Pinpoint the cell where the given text exists, returning its [X, Y] midpoint coordinate. 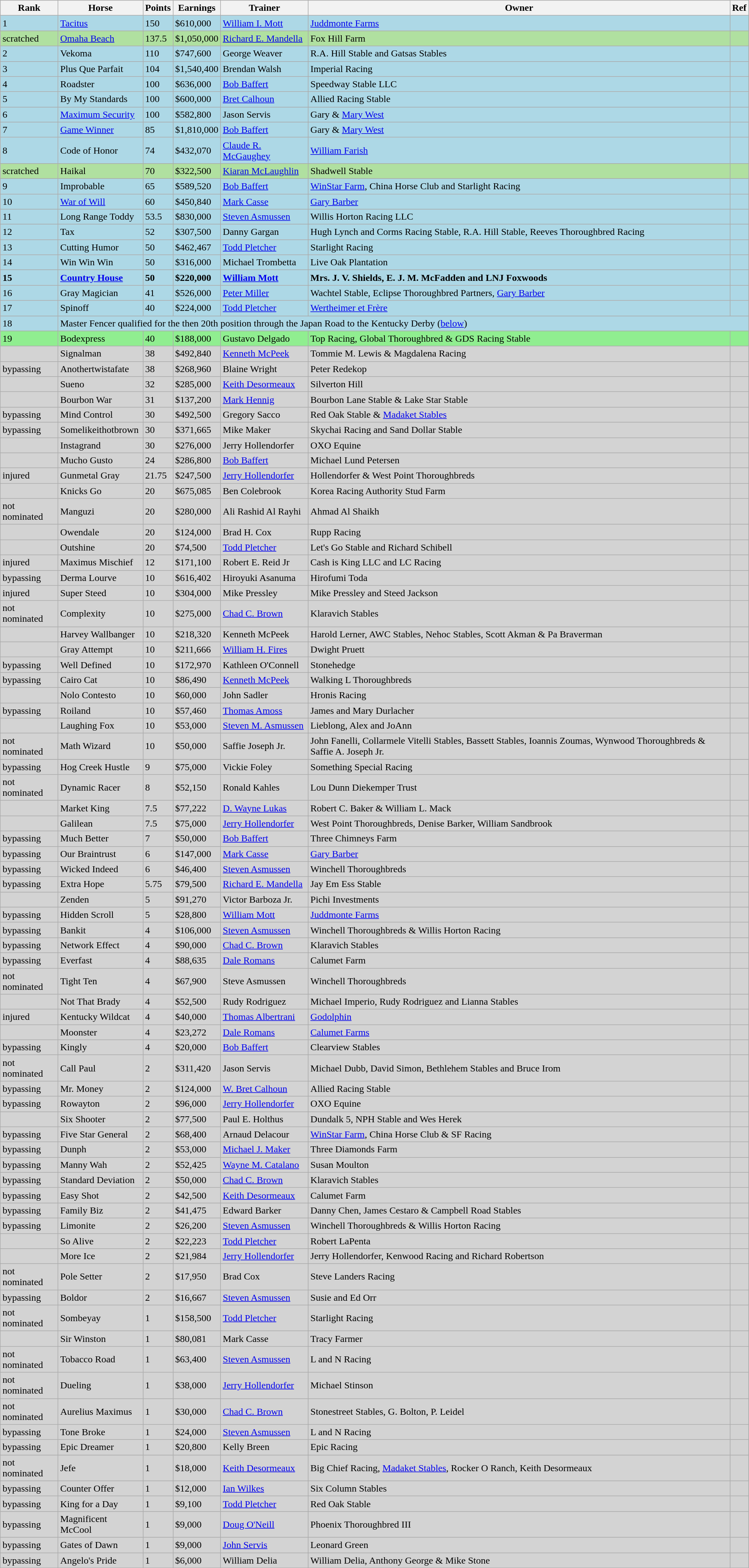
$492,500 [197, 415]
Win Win Win [100, 262]
$220,000 [197, 278]
$492,840 [197, 354]
Bret Calhoun [264, 99]
$12,000 [197, 1488]
Earnings [197, 8]
George Weaver [264, 54]
Gray Magician [100, 293]
Hog Creek Hustle [100, 767]
Phoenix Thoroughbred III [519, 1524]
Hiroyuki Asanuma [264, 578]
Doug O'Neill [264, 1524]
$526,000 [197, 293]
Imperial Racing [519, 69]
13 [29, 247]
Saffie Joseph Jr. [264, 747]
Kentucky Wildcat [100, 1017]
18 [29, 323]
Maximus Mischief [100, 563]
52 [158, 232]
WinStar Farm, China Horse Club and Starlight Racing [519, 186]
Ref [739, 8]
$91,270 [197, 899]
53.5 [158, 217]
Susie and Ed Orr [519, 1298]
$60,000 [197, 695]
$77,222 [197, 808]
$52,425 [197, 1165]
Cash is King LLC and LC Racing [519, 563]
Ian Wilkes [264, 1488]
$24,000 [197, 1432]
Red Oak Stable & Madaket Stables [519, 415]
Knicks Go [100, 491]
Network Effect [100, 945]
Omaha Beach [100, 38]
Math Wizard [100, 747]
$18,000 [197, 1468]
Complexity [100, 614]
$9,100 [197, 1504]
Hugh Lynch and Corms Racing Stable, R.A. Hill Stable, Reeves Thoroughbred Racing [519, 232]
Red Oak Stable [519, 1504]
$1,050,000 [197, 38]
Epic Racing [519, 1447]
Paul E. Holthus [264, 1119]
Extra Hope [100, 884]
Derma Lourve [100, 578]
$218,320 [197, 634]
74 [158, 150]
Wicked Indeed [100, 869]
$268,960 [197, 369]
Moonster [100, 1032]
Dunph [100, 1149]
More Ice [100, 1256]
Boldor [100, 1298]
Owner [519, 8]
Vekoma [100, 54]
Everfast [100, 960]
Silverton Hill [519, 384]
Dundalk 5, NPH Stable and Wes Herek [519, 1119]
Hronis Racing [519, 695]
$96,000 [197, 1104]
Long Range Toddy [100, 217]
Top Racing, Global Thoroughbred & GDS Racing Stable [519, 338]
$636,000 [197, 84]
Magnificent McCool [100, 1524]
Laughing Fox [100, 726]
Country House [100, 278]
Fox Hill Farm [519, 38]
Five Star General [100, 1134]
Instagrand [100, 445]
$74,500 [197, 547]
5.75 [158, 884]
31 [158, 399]
$224,000 [197, 308]
17 [29, 308]
Robert E. Reid Jr [264, 563]
Gustavo Delgado [264, 338]
Gates of Dawn [100, 1545]
Rowayton [100, 1104]
Improbable [100, 186]
Code of Honor [100, 150]
Live Oak Plantation [519, 262]
$247,500 [197, 476]
$26,200 [197, 1226]
$67,900 [197, 981]
Shadwell Stable [519, 171]
15 [29, 278]
Manny Wah [100, 1165]
Peter Miller [264, 293]
Hirofumi Toda [519, 578]
$30,000 [197, 1412]
$1,810,000 [197, 130]
$171,100 [197, 563]
Standard Deviation [100, 1180]
W. Bret Calhoun [264, 1089]
65 [158, 186]
Mike Pressley [264, 593]
Somelikeithotbrown [100, 430]
41 [158, 293]
$42,500 [197, 1195]
By My Standards [100, 99]
Michael J. Maker [264, 1149]
Gray Attempt [100, 649]
Ali Rashid Al Rayhi [264, 511]
Dwight Pruett [519, 649]
Bodexpress [100, 338]
Gunmetal Gray [100, 476]
Three Diamonds Farm [519, 1149]
Danny Gargan [264, 232]
$275,000 [197, 614]
Willis Horton Racing LLC [519, 217]
Tight Ten [100, 981]
70 [158, 171]
Tracy Farmer [519, 1339]
William Delia [264, 1560]
Speedway Stable LLC [519, 84]
Lieblong, Alex and JoAnn [519, 726]
$158,500 [197, 1318]
Stonestreet Stables, G. Bolton, P. Leidel [519, 1412]
Blaine Wright [264, 369]
Mr. Money [100, 1089]
Galilean [100, 823]
Master Fencer qualified for the then 20th position through the Japan Road to the Kentucky Derby (below) [403, 323]
Bourbon Lane Stable & Lake Star Stable [519, 399]
Victor Barboza Jr. [264, 899]
Market King [100, 808]
Michael Lund Petersen [519, 461]
$322,500 [197, 171]
Trainer [264, 8]
Tommie M. Lewis & Magdalena Racing [519, 354]
Dueling [100, 1385]
Ronald Kahles [264, 787]
Brad Cox [264, 1277]
Claude R. McGaughey [264, 150]
$286,800 [197, 461]
Jerry Hollendorfer, Kenwood Racing and Richard Robertson [519, 1256]
$80,081 [197, 1339]
Ahmad Al Shaikh [519, 511]
$432,070 [197, 150]
Counter Offer [100, 1488]
Brad H. Cox [264, 532]
Sombeyay [100, 1318]
Edward Barker [264, 1210]
William I. Mott [264, 23]
Peter Redekop [519, 369]
60 [158, 201]
$137,200 [197, 399]
$20,800 [197, 1447]
D. Wayne Lukas [264, 808]
Plus Que Parfait [100, 69]
Tobacco Road [100, 1360]
Korea Racing Authority Stud Farm [519, 491]
Haikal [100, 171]
$68,400 [197, 1134]
Skychai Racing and Sand Dollar Stable [519, 430]
$600,000 [197, 99]
Steven M. Asmussen [264, 726]
$582,800 [197, 114]
3 [29, 69]
$23,272 [197, 1032]
Owendale [100, 532]
So Alive [100, 1241]
Maximum Security [100, 114]
19 [29, 338]
Roiland [100, 710]
Three Chimneys Farm [519, 839]
Wertheimer et Frère [519, 308]
$276,000 [197, 445]
$188,000 [197, 338]
Cutting Humor [100, 247]
$610,000 [197, 23]
Michael Dubb, David Simon, Bethlehem Stables and Bruce Irom [519, 1068]
Mike Maker [264, 430]
$28,800 [197, 915]
Thomas Amoss [264, 710]
Mike Pressley and Steed Jackson [519, 593]
John Servis [264, 1545]
$311,420 [197, 1068]
Our Braintrust [100, 854]
Call Paul [100, 1068]
$88,635 [197, 960]
Mind Control [100, 415]
$86,490 [197, 680]
Mark Hennig [264, 399]
$747,600 [197, 54]
150 [158, 23]
$52,150 [197, 787]
85 [158, 130]
Dynamic Racer [100, 787]
$280,000 [197, 511]
Aurelius Maximus [100, 1412]
WinStar Farm, China Horse Club & SF Racing [519, 1134]
Robert C. Baker & William L. Mack [519, 808]
$616,402 [197, 578]
Wachtel Stable, Eclipse Thoroughbred Partners, Gary Barber [519, 293]
Susan Moulton [519, 1165]
$20,000 [197, 1047]
Bourbon War [100, 399]
Tone Broke [100, 1432]
$462,467 [197, 247]
$63,400 [197, 1360]
14 [29, 262]
$589,520 [197, 186]
Michael Stinson [519, 1385]
Nolo Contesto [100, 695]
Robert LaPenta [519, 1241]
Brendan Walsh [264, 69]
Points [158, 8]
Limonite [100, 1226]
Mrs. J. V. Shields, E. J. M. McFadden and LNJ Foxwoods [519, 278]
Angelo's Pride [100, 1560]
Tacitus [100, 23]
Clearview Stables [519, 1047]
Easy Shot [100, 1195]
32 [158, 384]
Wayne M. Catalano [264, 1165]
Rudy Rodriguez [264, 1002]
11 [29, 217]
$106,000 [197, 930]
William H. Fires [264, 649]
Vickie Foley [264, 767]
Danny Chen, James Cestaro & Campbell Road Stables [519, 1210]
$16,667 [197, 1298]
Horse [100, 8]
Let's Go Stable and Richard Schibell [519, 547]
Kingly [100, 1047]
Family Biz [100, 1210]
Kathleen O'Connell [264, 665]
Walking L Thoroughbreds [519, 680]
$38,000 [197, 1385]
Hollendorfer & West Point Thoroughbreds [519, 476]
Hidden Scroll [100, 915]
Harvey Wallbanger [100, 634]
William Farish [519, 150]
Arnaud Delacour [264, 1134]
West Point Thoroughbreds, Denise Barker, William Sandbrook [519, 823]
21.75 [158, 476]
Harold Lerner, AWC Stables, Nehoc Stables, Scott Akman & Pa Braverman [519, 634]
Steve Asmussen [264, 981]
Cairo Cat [100, 680]
$830,000 [197, 217]
Rupp Racing [519, 532]
Epic Dreamer [100, 1447]
$52,500 [197, 1002]
Michael Imperio, Rudy Rodriguez and Lianna Stables [519, 1002]
$21,984 [197, 1256]
Game Winner [100, 130]
$41,475 [197, 1210]
Six Shooter [100, 1119]
$147,000 [197, 854]
Mucho Gusto [100, 461]
16 [29, 293]
Rank [29, 8]
$6,000 [197, 1560]
Manguzi [100, 511]
Steve Landers Racing [519, 1277]
$57,460 [197, 710]
Signalman [100, 354]
Sir Winston [100, 1339]
Well Defined [100, 665]
Stonehedge [519, 665]
Something Special Racing [519, 767]
Roadster [100, 84]
$450,840 [197, 201]
$371,665 [197, 430]
Tax [100, 232]
John Fanelli, Collarmele Vitelli Stables, Bassett Stables, Ioannis Zoumas, Wynwood Thoroughbreds & Saffie A. Joseph Jr. [519, 747]
$17,950 [197, 1277]
King for a Day [100, 1504]
Zenden [100, 899]
$77,500 [197, 1119]
Six Column Stables [519, 1488]
$172,970 [197, 665]
Jefe [100, 1468]
Michael Trombetta [264, 262]
Godolphin [519, 1017]
R.A. Hill Stable and Gatsas Stables [519, 54]
Outshine [100, 547]
Sueno [100, 384]
$211,666 [197, 649]
$40,000 [197, 1017]
Kelly Breen [264, 1447]
137.5 [158, 38]
Big Chief Racing, Madaket Stables, Rocker O Ranch, Keith Desormeaux [519, 1468]
110 [158, 54]
William Delia, Anthony George & Mike Stone [519, 1560]
$1,540,400 [197, 69]
Thomas Albertrani [264, 1017]
Bankit [100, 930]
$22,223 [197, 1241]
$675,085 [197, 491]
Jay Em Ess Stable [519, 884]
Spinoff [100, 308]
Anothertwistafate [100, 369]
John Sadler [264, 695]
Not That Brady [100, 1002]
$285,000 [197, 384]
Leonard Green [519, 1545]
Pole Setter [100, 1277]
$304,000 [197, 593]
Kiaran McLaughlin [264, 171]
$90,000 [197, 945]
$307,500 [197, 232]
$79,500 [197, 884]
Much Better [100, 839]
James and Mary Durlacher [519, 710]
Ben Colebrook [264, 491]
Super Steed [100, 593]
104 [158, 69]
$316,000 [197, 262]
$46,400 [197, 869]
Calumet Farms [519, 1032]
Gregory Sacco [264, 415]
24 [158, 461]
Pichi Investments [519, 899]
War of Will [100, 201]
Lou Dunn Diekemper Trust [519, 787]
